Scan for the cell matching the given text and deliver its (x, y) coordinate at center. 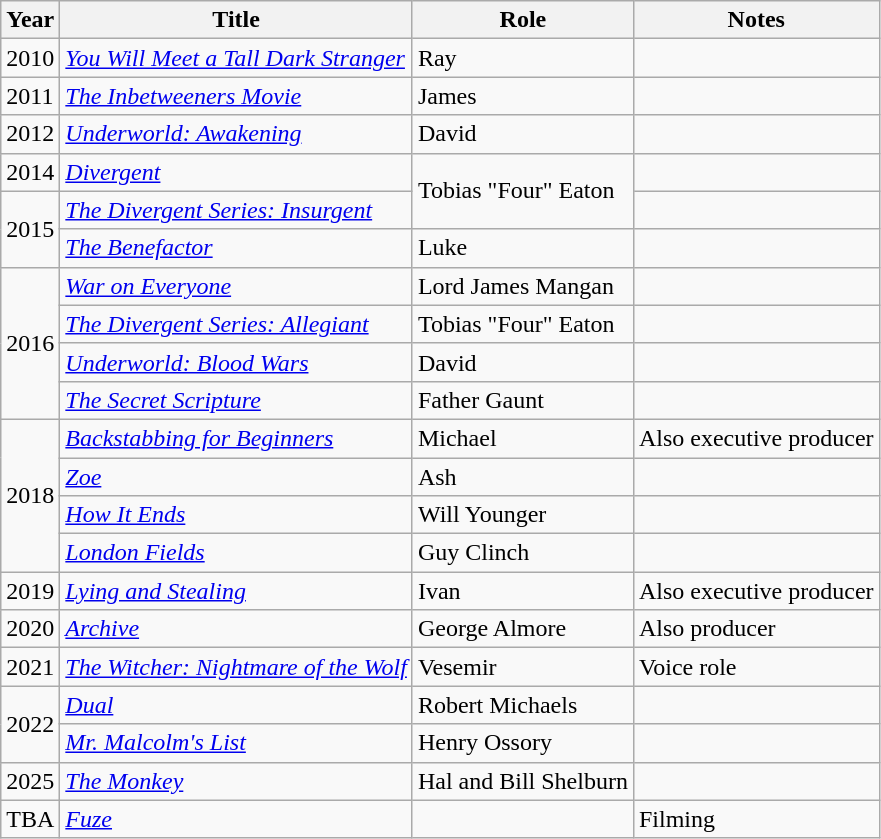
The Inbetweeners Movie (236, 96)
Underworld: Blood Wars (236, 362)
The Benefactor (236, 248)
George Almore (522, 629)
The Divergent Series: Insurgent (236, 210)
The Divergent Series: Allegiant (236, 324)
Lord James Mangan (522, 286)
Fuze (236, 819)
Dual (236, 705)
Michael (522, 438)
War on Everyone (236, 286)
Mr. Malcolm's List (236, 743)
2022 (30, 724)
Henry Ossory (522, 743)
Luke (522, 248)
The Witcher: Nightmare of the Wolf (236, 667)
James (522, 96)
Notes (756, 20)
Robert Michaels (522, 705)
Zoe (236, 477)
Voice role (756, 667)
2020 (30, 629)
2018 (30, 495)
Year (30, 20)
2011 (30, 96)
Will Younger (522, 515)
Archive (236, 629)
Lying and Stealing (236, 591)
Backstabbing for Beginners (236, 438)
2010 (30, 58)
Title (236, 20)
Underworld: Awakening (236, 134)
2012 (30, 134)
2021 (30, 667)
Ray (522, 58)
Vesemir (522, 667)
2015 (30, 229)
2016 (30, 343)
2014 (30, 172)
Filming (756, 819)
How It Ends (236, 515)
Hal and Bill Shelburn (522, 781)
Ash (522, 477)
Ivan (522, 591)
The Monkey (236, 781)
You Will Meet a Tall Dark Stranger (236, 58)
Guy Clinch (522, 553)
Divergent (236, 172)
2025 (30, 781)
The Secret Scripture (236, 400)
London Fields (236, 553)
Role (522, 20)
TBA (30, 819)
2019 (30, 591)
Also producer (756, 629)
Father Gaunt (522, 400)
